Provide the (x, y) coordinate of the cell's center where the given text is located.  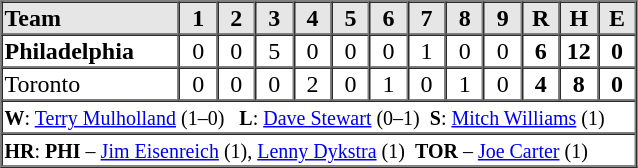
E (617, 18)
Toronto (91, 84)
9 (503, 18)
HR: PHI – Jim Eisenreich (1), Lenny Dykstra (1) TOR – Joe Carter (1) (319, 150)
R (541, 18)
3 (274, 18)
Team (91, 18)
12 (579, 50)
W: Terry Mulholland (1–0) L: Dave Stewart (0–1) S: Mitch Williams (1) (319, 116)
H (579, 18)
Philadelphia (91, 50)
7 (427, 18)
